Capture the cell that displays the provided text and extract its [X, Y] central coordinate. 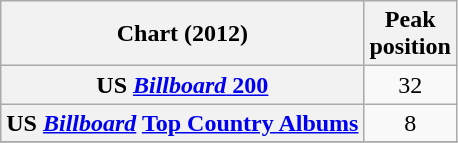
US Billboard 200 [182, 85]
32 [410, 85]
Chart (2012) [182, 34]
Peakposition [410, 34]
8 [410, 123]
US Billboard Top Country Albums [182, 123]
